Output the [x, y] coordinate of the center of the cell containing the given text.  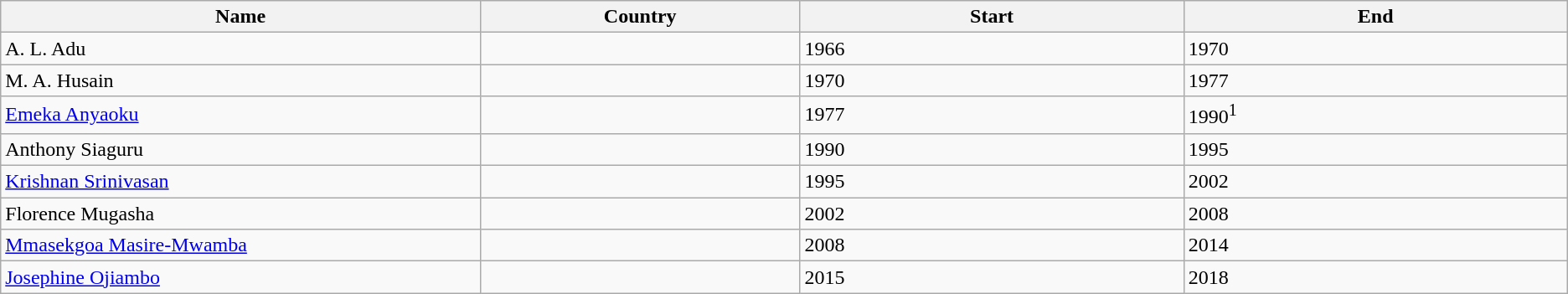
1966 [992, 49]
Krishnan Srinivasan [241, 182]
2018 [1375, 277]
19901 [1375, 116]
2015 [992, 277]
Mmasekgoa Masire-Mwamba [241, 245]
1990 [992, 149]
M. A. Husain [241, 80]
Name [241, 17]
Anthony Siaguru [241, 149]
End [1375, 17]
A. L. Adu [241, 49]
Florence Mugasha [241, 214]
Emeka Anyaoku [241, 116]
Josephine Ojiambo [241, 277]
Start [992, 17]
2014 [1375, 245]
Country [640, 17]
